Return the (X, Y) coordinate for the center point of the cell that contains the specified text.  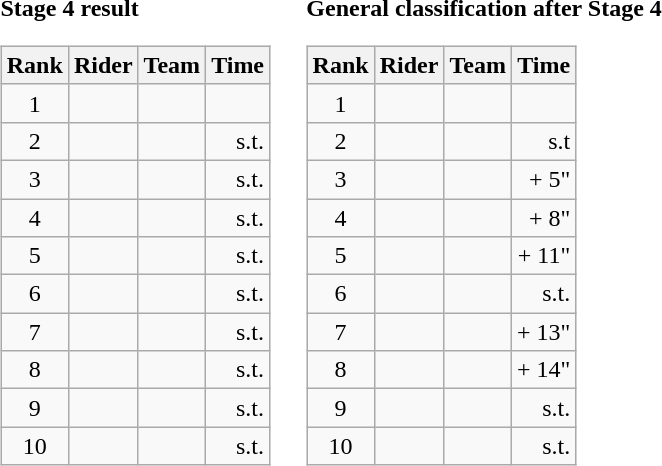
+ 5" (543, 179)
+ 14" (543, 370)
+ 13" (543, 332)
+ 8" (543, 217)
s.t (543, 141)
+ 11" (543, 256)
